Scan for the cell matching the given text and deliver its (X, Y) coordinate at center. 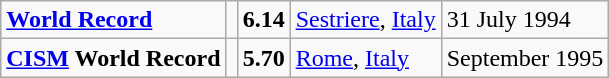
6.14 (264, 20)
31 July 1994 (525, 20)
September 1995 (525, 58)
CISM World Record (114, 58)
5.70 (264, 58)
Sestriere, Italy (366, 20)
World Record (114, 20)
Rome, Italy (366, 58)
